For the text-containing cell, return its midpoint in [x, y] coordinate format. 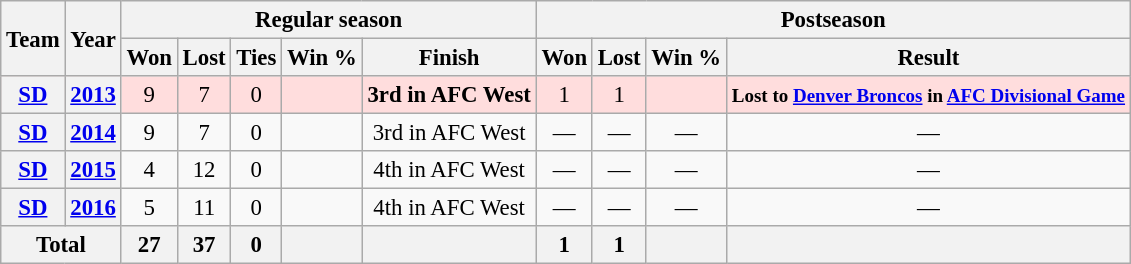
2016 [93, 208]
Ties [256, 58]
2014 [93, 133]
Postseason [833, 20]
Result [928, 58]
27 [149, 245]
11 [204, 208]
37 [204, 245]
Team [33, 38]
Lost to Denver Broncos in AFC Divisional Game [928, 95]
Total [61, 245]
4 [149, 170]
2013 [93, 95]
Finish [449, 58]
12 [204, 170]
5 [149, 208]
2015 [93, 170]
Regular season [328, 20]
Year [93, 38]
